Return the (x, y) coordinate for the center point of the cell that contains the specified text.  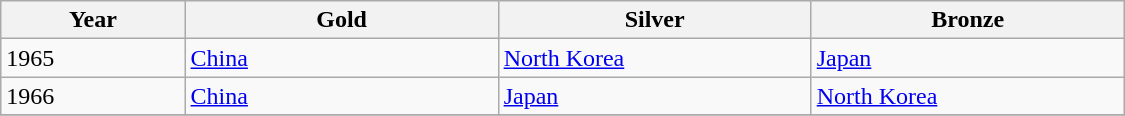
1965 (93, 58)
Silver (654, 20)
Year (93, 20)
Bronze (968, 20)
Gold (342, 20)
1966 (93, 96)
